Identify which cell holds the provided text, then report its [x, y] central coordinate. 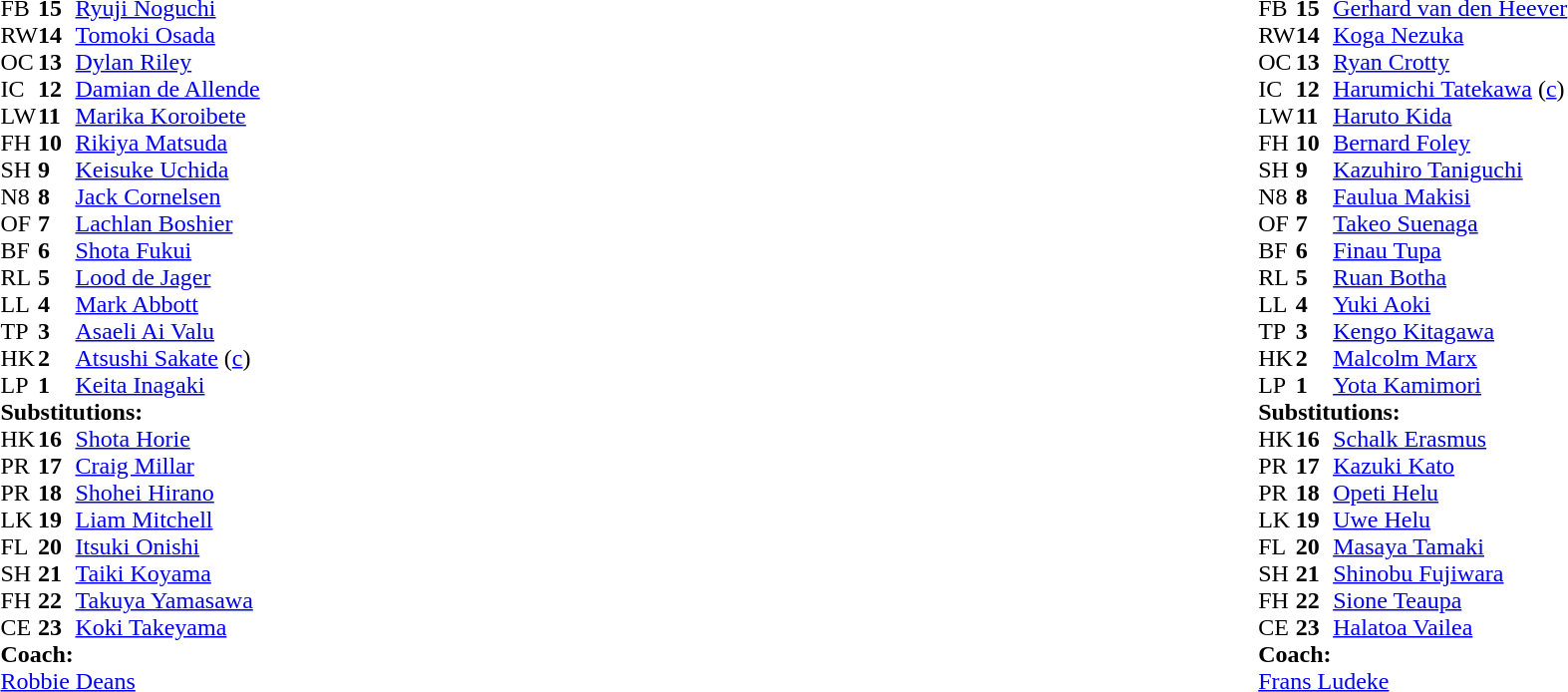
Shota Horie [167, 439]
Itsuki Onishi [167, 546]
Tomoki Osada [167, 36]
Schalk Erasmus [1449, 439]
Yota Kamimori [1449, 385]
Kazuhiro Taniguchi [1449, 170]
Shohei Hirano [167, 493]
Uwe Helu [1449, 520]
Koki Takeyama [167, 628]
Shinobu Fujiwara [1449, 574]
Rikiya Matsuda [167, 144]
Mark Abbott [167, 305]
Bernard Foley [1449, 144]
Koga Nezuka [1449, 36]
Lachlan Boshier [167, 223]
Taiki Koyama [167, 574]
Malcolm Marx [1449, 359]
Marika Koroibete [167, 116]
Liam Mitchell [167, 520]
Atsushi Sakate (c) [167, 359]
Dylan Riley [167, 62]
Takeo Suenaga [1449, 223]
Haruto Kida [1449, 116]
Finau Tupa [1449, 251]
Yuki Aoki [1449, 305]
Opeti Helu [1449, 493]
Jack Cornelsen [167, 197]
Kazuki Kato [1449, 467]
Craig Millar [167, 467]
Halatoa Vailea [1449, 628]
Keita Inagaki [167, 385]
Keisuke Uchida [167, 170]
Asaeli Ai Valu [167, 331]
Ruan Botha [1449, 277]
Damian de Allende [167, 90]
Takuya Yamasawa [167, 600]
Ryan Crotty [1449, 62]
Sione Teaupa [1449, 600]
Masaya Tamaki [1449, 546]
Shota Fukui [167, 251]
Kengo Kitagawa [1449, 331]
Harumichi Tatekawa (c) [1449, 90]
Lood de Jager [167, 277]
Faulua Makisi [1449, 197]
